Scan for the cell matching the given text and deliver its (x, y) coordinate at center. 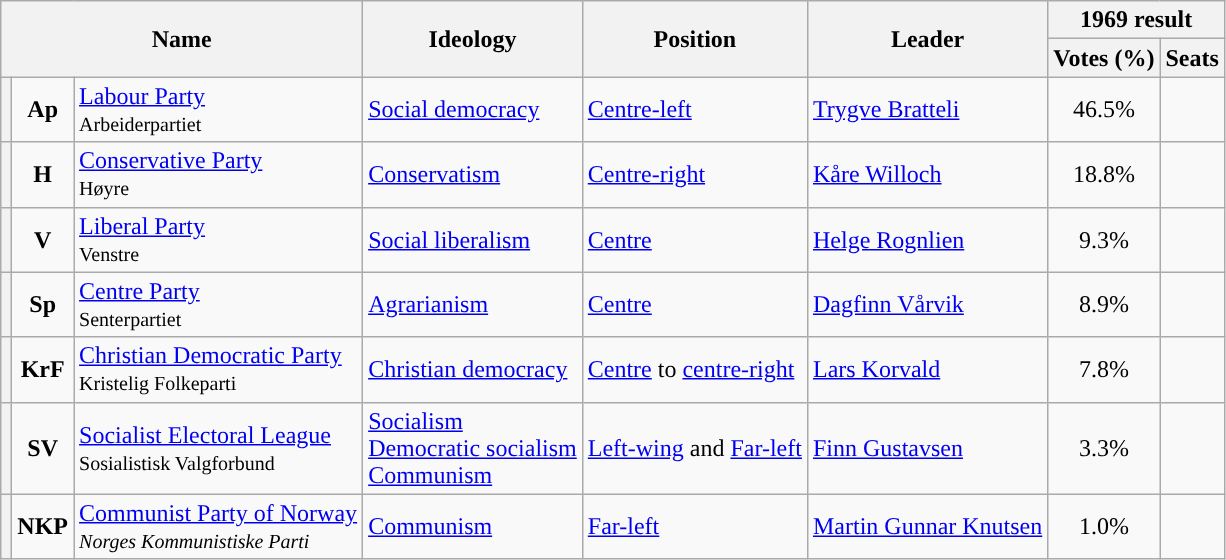
1.0% (1104, 526)
9.3% (1104, 240)
Votes (%) (1104, 58)
Name (182, 39)
Lars Korvald (927, 370)
46.5% (1104, 110)
Position (694, 39)
18.8% (1104, 174)
Sp (43, 304)
1969 result (1136, 20)
Communist Party of NorwayNorges Kommunistiske Parti (218, 526)
Conservative PartyHøyre (218, 174)
Left-wing and Far-left (694, 448)
Ap (43, 110)
Far-left (694, 526)
Centre-right (694, 174)
8.9% (1104, 304)
Centre-left (694, 110)
V (43, 240)
SocialismDemocratic socialismCommunism (473, 448)
Social democracy (473, 110)
Centre PartySenterpartiet (218, 304)
Liberal PartyVenstre (218, 240)
Dagfinn Vårvik (927, 304)
Centre to centre-right (694, 370)
Socialist Electoral LeagueSosialistisk Valgforbund (218, 448)
Helge Rognlien (927, 240)
Conservatism (473, 174)
SV (43, 448)
NKP (43, 526)
KrF (43, 370)
7.8% (1104, 370)
Ideology (473, 39)
Labour PartyArbeiderpartiet (218, 110)
Social liberalism (473, 240)
Christian democracy (473, 370)
Finn Gustavsen (927, 448)
H (43, 174)
Martin Gunnar Knutsen (927, 526)
Seats (1192, 58)
Trygve Bratteli (927, 110)
Kåre Willoch (927, 174)
3.3% (1104, 448)
Communism (473, 526)
Leader (927, 39)
Christian Democratic PartyKristelig Folkeparti (218, 370)
Agrarianism (473, 304)
